Determine the [X, Y] coordinate at the center of the cell enclosing the given text.  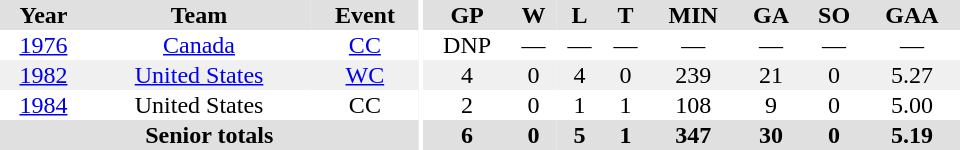
5.00 [912, 105]
1984 [44, 105]
9 [771, 105]
W [534, 15]
5.27 [912, 75]
239 [694, 75]
Event [364, 15]
Team [199, 15]
WC [364, 75]
5.19 [912, 135]
Senior totals [210, 135]
L [580, 15]
Year [44, 15]
1976 [44, 45]
T [626, 15]
GAA [912, 15]
MIN [694, 15]
Canada [199, 45]
SO [834, 15]
6 [468, 135]
GA [771, 15]
2 [468, 105]
347 [694, 135]
5 [580, 135]
GP [468, 15]
108 [694, 105]
30 [771, 135]
DNP [468, 45]
21 [771, 75]
1982 [44, 75]
